Return the [X, Y] coordinate for the center point of the cell that contains the specified text.  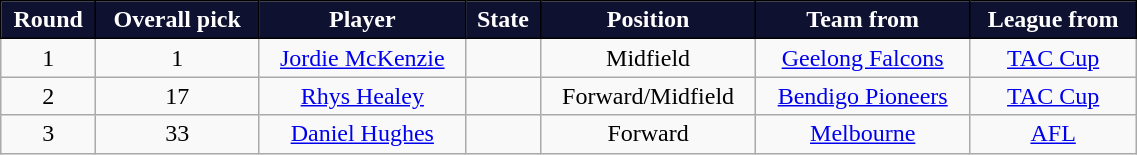
Geelong Falcons [862, 58]
Round [48, 20]
Position [648, 20]
Bendigo Pioneers [862, 96]
2 [48, 96]
Daniel Hughes [362, 134]
Team from [862, 20]
AFL [1052, 134]
State [503, 20]
Jordie McKenzie [362, 58]
Rhys Healey [362, 96]
League from [1052, 20]
Forward [648, 134]
Player [362, 20]
17 [178, 96]
3 [48, 134]
Overall pick [178, 20]
Melbourne [862, 134]
33 [178, 134]
Midfield [648, 58]
Forward/Midfield [648, 96]
